Search for the cell housing the specified text and yield its (x, y) center coordinate. 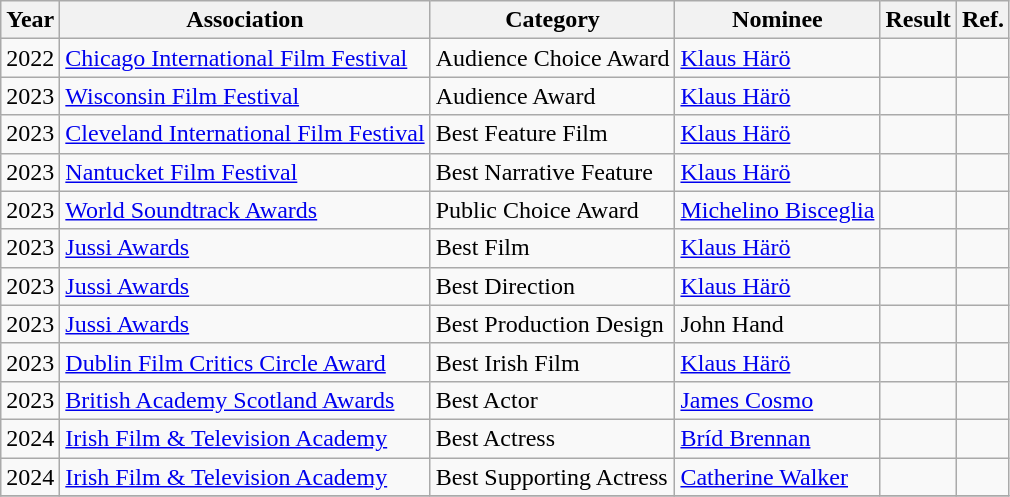
Association (245, 20)
Nantucket Film Festival (245, 172)
John Hand (778, 324)
Result (918, 20)
Michelino Bisceglia (778, 210)
Catherine Walker (778, 477)
Chicago International Film Festival (245, 58)
Cleveland International Film Festival (245, 134)
Dublin Film Critics Circle Award (245, 362)
James Cosmo (778, 400)
Best Feature Film (552, 134)
Bríd Brennan (778, 438)
Best Direction (552, 286)
Best Actor (552, 400)
Best Supporting Actress (552, 477)
Wisconsin Film Festival (245, 96)
Public Choice Award (552, 210)
World Soundtrack Awards (245, 210)
Best Actress (552, 438)
Audience Award (552, 96)
2022 (30, 58)
Ref. (982, 20)
Audience Choice Award (552, 58)
Nominee (778, 20)
Year (30, 20)
Best Film (552, 248)
Category (552, 20)
Best Production Design (552, 324)
Best Narrative Feature (552, 172)
British Academy Scotland Awards (245, 400)
Best Irish Film (552, 362)
